Search for the cell housing the specified text and yield its [x, y] center coordinate. 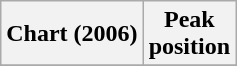
Peakposition [189, 34]
Chart (2006) [72, 34]
